Find where the given text appears and provide that cell's center as (x, y) coordinate. 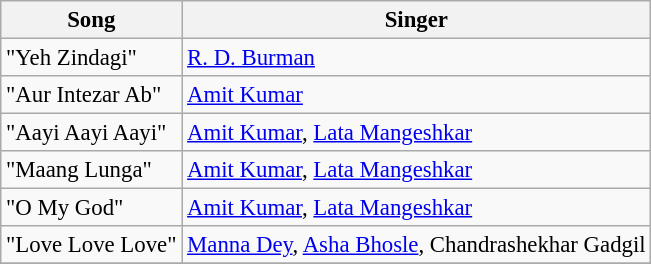
"Maang Lunga" (92, 170)
"Yeh Zindagi" (92, 58)
"Aur Intezar Ab" (92, 95)
Manna Dey, Asha Bhosle, Chandrashekhar Gadgil (416, 245)
Amit Kumar (416, 95)
Singer (416, 20)
"Love Love Love" (92, 245)
"Aayi Aayi Aayi" (92, 133)
R. D. Burman (416, 58)
"O My God" (92, 208)
Song (92, 20)
